Search for the cell housing the specified text and yield its [x, y] center coordinate. 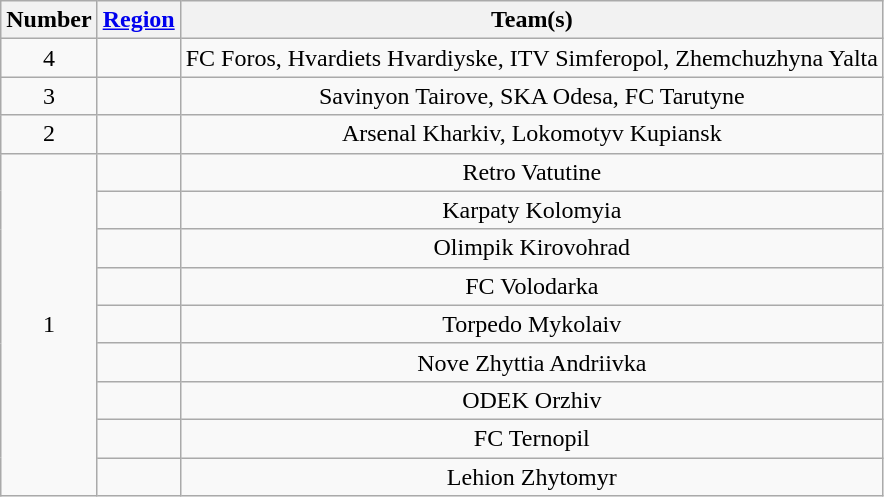
Nove Zhyttia Andriivka [532, 362]
Number [49, 20]
FC Ternopil [532, 438]
3 [49, 96]
Lehion Zhytomyr [532, 477]
FC Foros, Hvardiets Hvardiyske, ITV Simferopol, Zhemchuzhyna Yalta [532, 58]
Karpaty Kolomyia [532, 210]
FC Volodarka [532, 286]
2 [49, 134]
Arsenal Kharkiv, Lokomotyv Kupiansk [532, 134]
Olimpik Kirovohrad [532, 248]
ODEK Orzhiv [532, 400]
Torpedo Mykolaiv [532, 324]
1 [49, 324]
Region [138, 20]
Retro Vatutine [532, 172]
4 [49, 58]
Savinyon Tairove, SKA Odesa, FC Tarutyne [532, 96]
Team(s) [532, 20]
